Output the [X, Y] coordinate of the center of the cell containing the given text.  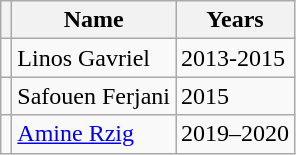
Safouen Ferjani [94, 96]
Linos Gavriel [94, 58]
2013-2015 [236, 58]
Name [94, 20]
Years [236, 20]
Amine Rzig [94, 134]
2019–2020 [236, 134]
2015 [236, 96]
